Find where the given text appears and provide that cell's center as (x, y) coordinate. 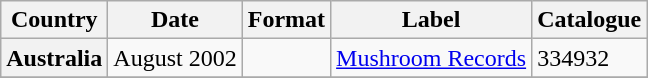
August 2002 (175, 58)
Date (175, 20)
Format (286, 20)
Mushroom Records (432, 58)
334932 (590, 58)
Label (432, 20)
Australia (54, 58)
Country (54, 20)
Catalogue (590, 20)
